Find where the given text appears and provide that cell's center as (x, y) coordinate. 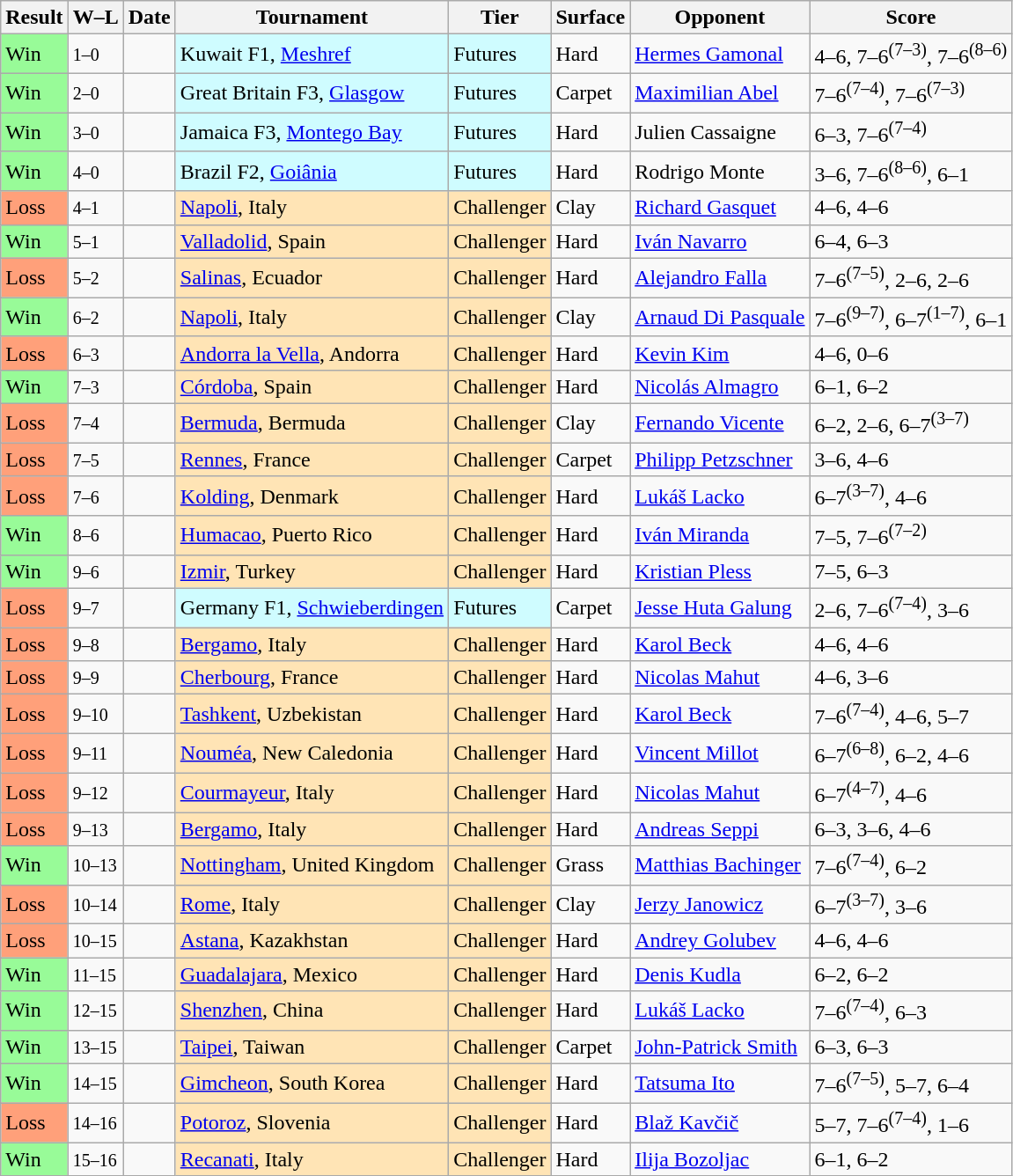
Tier (500, 18)
9–6 (95, 571)
John-Patrick Smith (720, 1047)
Taipei, Taiwan (312, 1047)
Surface (591, 18)
6–2, 2–6, 6–7(3–7) (911, 423)
Kuwait F1, Meshref (312, 55)
7–3 (95, 386)
10–13 (95, 866)
Vincent Millot (720, 753)
7–5 (95, 459)
Gimcheon, South Korea (312, 1083)
5–1 (95, 241)
9–13 (95, 829)
7–6(9–7), 6–7(1–7), 6–1 (911, 317)
Iván Navarro (720, 241)
7–6(7–4), 4–6, 5–7 (911, 715)
4–6, 7–6(7–3), 7–6(8–6) (911, 55)
Fernando Vicente (720, 423)
5–2 (95, 278)
6–2 (95, 317)
Rodrigo Monte (720, 171)
7–6(7–5), 2–6, 2–6 (911, 278)
Jesse Huta Galung (720, 607)
Arnaud Di Pasquale (720, 317)
10–14 (95, 905)
7–5, 6–3 (911, 571)
6–3, 6–3 (911, 1047)
6–2, 6–2 (911, 974)
6–3 (95, 353)
Maximilian Abel (720, 93)
7–6(7–4), 6–3 (911, 1011)
Germany F1, Schwieberdingen (312, 607)
Andorra la Vella, Andorra (312, 353)
Great Britain F3, Glasgow (312, 93)
Courmayeur, Italy (312, 792)
6–7(3–7), 3–6 (911, 905)
2–0 (95, 93)
Score (911, 18)
9–11 (95, 753)
Matthias Bachinger (720, 866)
7–5, 7–6(7–2) (911, 535)
Jamaica F3, Montego Bay (312, 132)
3–0 (95, 132)
Grass (591, 866)
Result (34, 18)
Kevin Kim (720, 353)
9–10 (95, 715)
Ilija Bozoljac (720, 1159)
Blaž Kavčič (720, 1123)
Kolding, Denmark (312, 496)
Date (150, 18)
Salinas, Ecuador (312, 278)
Recanati, Italy (312, 1159)
7–6(7–4), 7–6(7–3) (911, 93)
Bermuda, Bermuda (312, 423)
9–9 (95, 678)
6–7(4–7), 4–6 (911, 792)
6–7(6–8), 6–2, 4–6 (911, 753)
9–8 (95, 644)
6–7(3–7), 4–6 (911, 496)
Iván Miranda (720, 535)
Shenzhen, China (312, 1011)
Tatsuma Ito (720, 1083)
3–6, 7–6(8–6), 6–1 (911, 171)
Rennes, France (312, 459)
9–7 (95, 607)
Tashkent, Uzbekistan (312, 715)
Opponent (720, 18)
3–6, 4–6 (911, 459)
14–16 (95, 1123)
Humacao, Puerto Rico (312, 535)
Cherbourg, France (312, 678)
6–3, 7–6(7–4) (911, 132)
Valladolid, Spain (312, 241)
Denis Kudla (720, 974)
Izmir, Turkey (312, 571)
Nouméa, New Caledonia (312, 753)
Potoroz, Slovenia (312, 1123)
Alejandro Falla (720, 278)
14–15 (95, 1083)
Julien Cassaigne (720, 132)
Kristian Pless (720, 571)
4–6, 0–6 (911, 353)
Rome, Italy (312, 905)
W–L (95, 18)
Philipp Petzschner (720, 459)
4–6, 3–6 (911, 678)
Guadalajara, Mexico (312, 974)
9–12 (95, 792)
Nottingham, United Kingdom (312, 866)
8–6 (95, 535)
Richard Gasquet (720, 208)
13–15 (95, 1047)
Andreas Seppi (720, 829)
7–6(7–5), 5–7, 6–4 (911, 1083)
12–15 (95, 1011)
4–1 (95, 208)
7–6(7–4), 6–2 (911, 866)
7–6 (95, 496)
Astana, Kazakhstan (312, 941)
6–4, 6–3 (911, 241)
15–16 (95, 1159)
7–4 (95, 423)
Hermes Gamonal (720, 55)
Nicolás Almagro (720, 386)
5–7, 7–6(7–4), 1–6 (911, 1123)
Andrey Golubev (720, 941)
10–15 (95, 941)
4–0 (95, 171)
6–3, 3–6, 4–6 (911, 829)
11–15 (95, 974)
Jerzy Janowicz (720, 905)
Tournament (312, 18)
Córdoba, Spain (312, 386)
2–6, 7–6(7–4), 3–6 (911, 607)
1–0 (95, 55)
Brazil F2, Goiânia (312, 171)
